Locate the cell with the specified text and output its [X, Y] center coordinate. 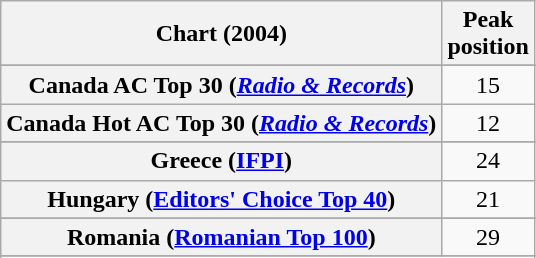
Romania (Romanian Top 100) [222, 237]
Canada Hot AC Top 30 (Radio & Records) [222, 123]
15 [488, 85]
Canada AC Top 30 (Radio & Records) [222, 85]
21 [488, 199]
12 [488, 123]
Chart (2004) [222, 34]
29 [488, 237]
Hungary (Editors' Choice Top 40) [222, 199]
Peakposition [488, 34]
24 [488, 161]
Greece (IFPI) [222, 161]
